Capture the cell that displays the provided text and extract its (X, Y) central coordinate. 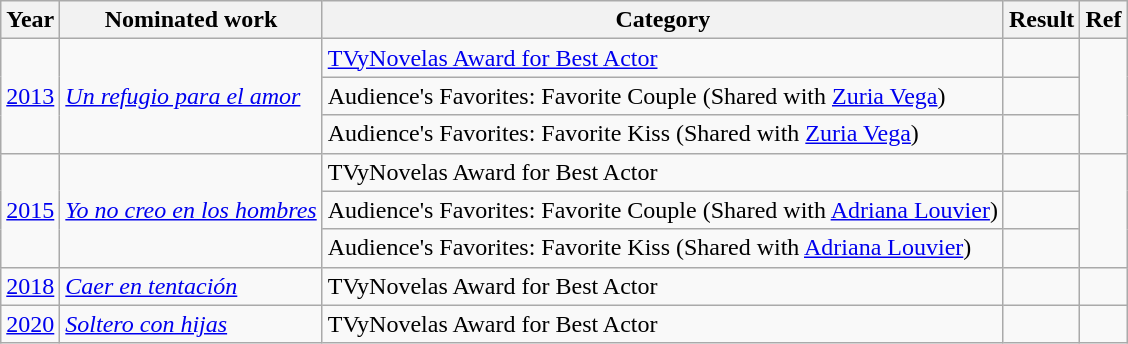
2018 (30, 286)
Audience's Favorites: Favorite Couple (Shared with Zuria Vega) (662, 96)
Audience's Favorites: Favorite Kiss (Shared with Zuria Vega) (662, 134)
Audience's Favorites: Favorite Couple (Shared with Adriana Louvier) (662, 210)
Category (662, 20)
2013 (30, 96)
Result (1041, 20)
Caer en tentación (191, 286)
Ref (1104, 20)
Nominated work (191, 20)
Soltero con hijas (191, 324)
2020 (30, 324)
Year (30, 20)
Yo no creo en los hombres (191, 210)
Audience's Favorites: Favorite Kiss (Shared with Adriana Louvier) (662, 248)
Un refugio para el amor (191, 96)
2015 (30, 210)
